Output the (X, Y) coordinate of the center of the cell containing the given text.  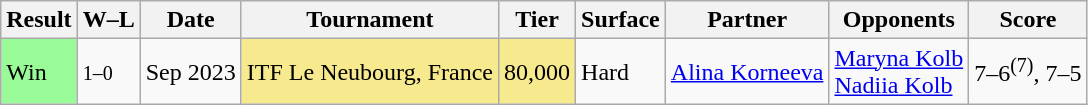
Result (39, 20)
Maryna Kolb Nadiia Kolb (899, 72)
Opponents (899, 20)
Sep 2023 (190, 72)
Tier (538, 20)
W–L (108, 20)
Surface (621, 20)
80,000 (538, 72)
Score (1028, 20)
ITF Le Neubourg, France (370, 72)
Partner (747, 20)
7–6(7), 7–5 (1028, 72)
Win (39, 72)
Alina Korneeva (747, 72)
Tournament (370, 20)
1–0 (108, 72)
Hard (621, 72)
Date (190, 20)
